Extract the (x, y) coordinate from the center of the cell holding the provided text.  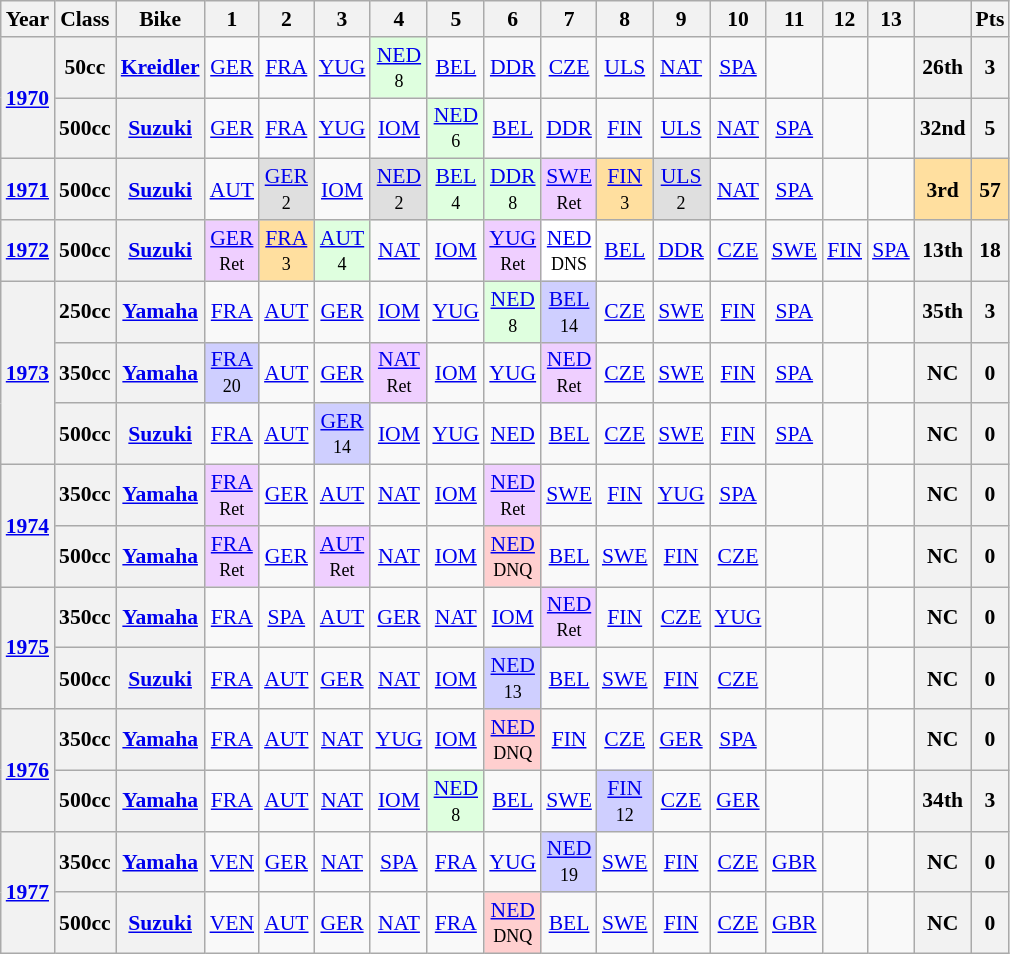
NED6 (456, 128)
1976 (28, 770)
AUT4 (342, 250)
1970 (28, 98)
NATRet (398, 372)
13 (891, 19)
1973 (28, 372)
1972 (28, 250)
1971 (28, 190)
4 (398, 19)
10 (738, 19)
Class (85, 19)
1977 (28, 892)
FRA20 (232, 372)
9 (682, 19)
7 (569, 19)
NED19 (569, 862)
50cc (85, 68)
11 (794, 19)
57 (990, 190)
NEDDNS (569, 250)
12 (844, 19)
YUGRet (512, 250)
BEL4 (456, 190)
FRA3 (286, 250)
1 (232, 19)
GER2 (286, 190)
NED (512, 434)
3rd (943, 190)
GER14 (342, 434)
Pts (990, 19)
34th (943, 800)
Kreidler (160, 68)
250cc (85, 312)
2 (286, 19)
8 (625, 19)
Bike (160, 19)
NED2 (398, 190)
DDR8 (512, 190)
35th (943, 312)
26th (943, 68)
FIN12 (625, 800)
6 (512, 19)
32nd (943, 128)
AUTRet (342, 556)
18 (990, 250)
NED13 (512, 678)
GERRet (232, 250)
BEL14 (569, 312)
Year (28, 19)
1975 (28, 648)
13th (943, 250)
1974 (28, 526)
ULS2 (682, 190)
SWERet (569, 190)
FIN3 (625, 190)
